Capture the cell that displays the provided text and extract its [X, Y] central coordinate. 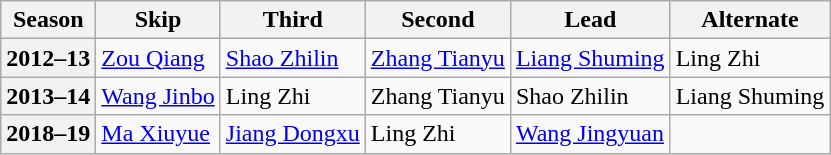
Alternate [750, 20]
Ma Xiuyue [158, 134]
Season [48, 20]
Wang Jinbo [158, 96]
Second [438, 20]
2018–19 [48, 134]
2013–14 [48, 96]
Third [292, 20]
Jiang Dongxu [292, 134]
Wang Jingyuan [590, 134]
Skip [158, 20]
Lead [590, 20]
Zou Qiang [158, 58]
2012–13 [48, 58]
